Pinpoint the cell where the given text exists, returning its (X, Y) midpoint coordinate. 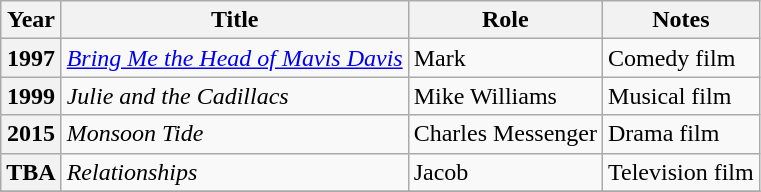
Notes (682, 20)
1999 (31, 96)
Julie and the Cadillacs (234, 96)
Title (234, 20)
Charles Messenger (505, 134)
Role (505, 20)
Drama film (682, 134)
1997 (31, 58)
Mike Williams (505, 96)
Year (31, 20)
Monsoon Tide (234, 134)
Bring Me the Head of Mavis Davis (234, 58)
Musical film (682, 96)
Television film (682, 172)
Comedy film (682, 58)
TBA (31, 172)
Relationships (234, 172)
2015 (31, 134)
Mark (505, 58)
Jacob (505, 172)
